Return [x, y] of the center of cell containing provided text 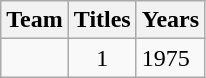
Team [35, 20]
Titles [102, 20]
1 [102, 58]
1975 [170, 58]
Years [170, 20]
